Provide the (x, y) coordinate of the cell's center where the given text is located.  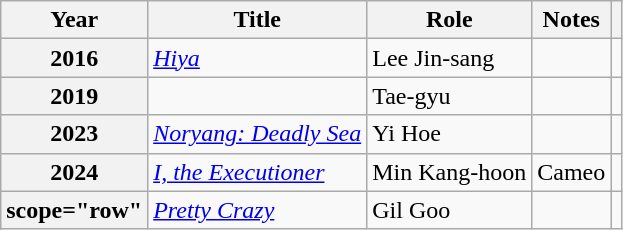
Title (258, 20)
2016 (74, 58)
Cameo (572, 172)
2023 (74, 134)
scope="row" (74, 210)
Tae-gyu (450, 96)
Yi Hoe (450, 134)
Notes (572, 20)
Noryang: Deadly Sea (258, 134)
Hiya (258, 58)
I, the Executioner (258, 172)
Lee Jin-sang (450, 58)
2019 (74, 96)
Role (450, 20)
Min Kang-hoon (450, 172)
Gil Goo (450, 210)
Pretty Crazy (258, 210)
2024 (74, 172)
Year (74, 20)
